Detect which cell encompasses the target text, then output its (X, Y) center coordinate. 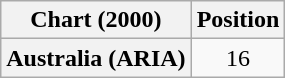
Position (238, 20)
Chart (2000) (96, 20)
Australia (ARIA) (96, 58)
16 (238, 58)
